Find where the given text appears and provide that cell's center as [x, y] coordinate. 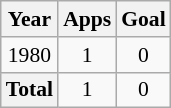
1980 [30, 55]
Year [30, 19]
Apps [87, 19]
Total [30, 90]
Goal [144, 19]
